Return the (X, Y) coordinate for the center point of the cell that contains the specified text.  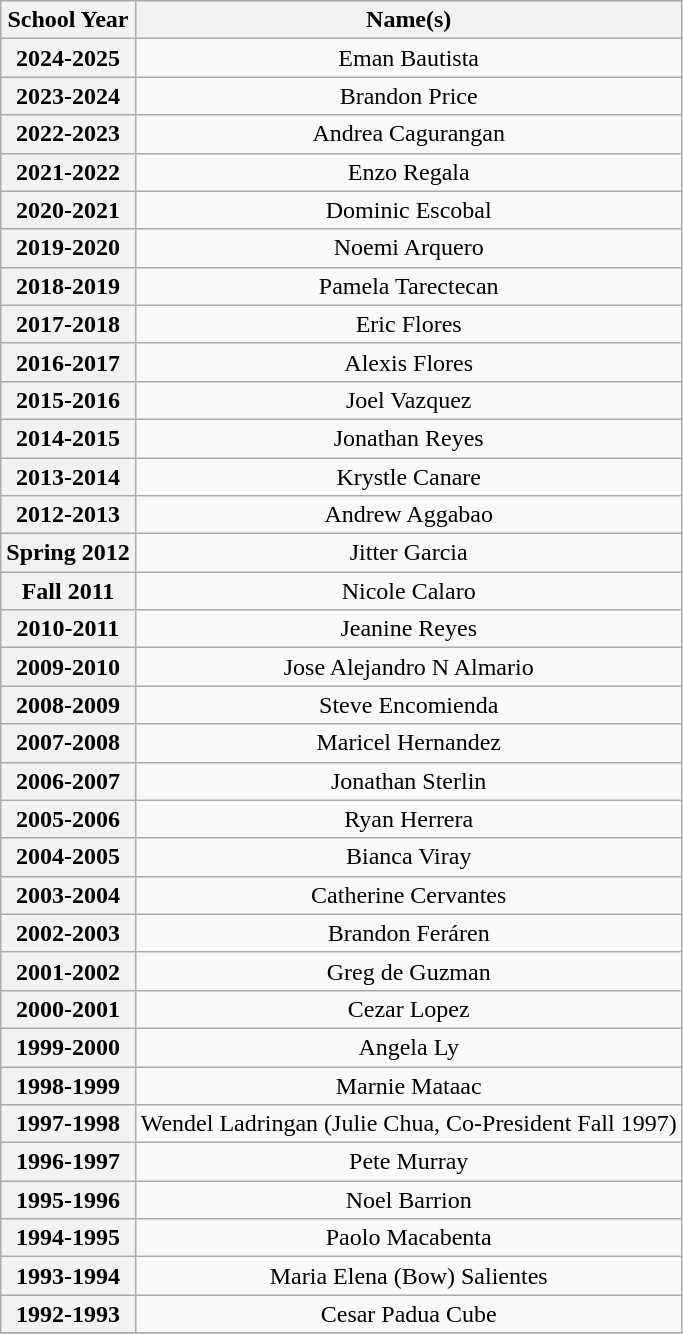
Joel Vazquez (408, 400)
Greg de Guzman (408, 971)
Dominic Escobal (408, 210)
1998-1999 (68, 1085)
2006-2007 (68, 781)
1997-1998 (68, 1124)
2009-2010 (68, 667)
2015-2016 (68, 400)
Fall 2011 (68, 591)
2016-2017 (68, 362)
Alexis Flores (408, 362)
Catherine Cervantes (408, 895)
2017-2018 (68, 324)
2007-2008 (68, 743)
1992-1993 (68, 1314)
1994-1995 (68, 1238)
Spring 2012 (68, 553)
2022-2023 (68, 134)
Enzo Regala (408, 172)
2021-2022 (68, 172)
Cezar Lopez (408, 1009)
School Year (68, 20)
2001-2002 (68, 971)
Noel Barrion (408, 1200)
Name(s) (408, 20)
2012-2013 (68, 515)
Pete Murray (408, 1162)
2024-2025 (68, 58)
Brandon Feráren (408, 933)
Maricel Hernandez (408, 743)
Pamela Tarectecan (408, 286)
Ryan Herrera (408, 819)
2010-2011 (68, 629)
Jose Alejandro N Almario (408, 667)
Nicole Calaro (408, 591)
Cesar Padua Cube (408, 1314)
Angela Ly (408, 1047)
2005-2006 (68, 819)
Jonathan Reyes (408, 438)
Bianca Viray (408, 857)
Paolo Macabenta (408, 1238)
Maria Elena (Bow) Salientes (408, 1276)
Eman Bautista (408, 58)
2014-2015 (68, 438)
Brandon Price (408, 96)
Jitter Garcia (408, 553)
Steve Encomienda (408, 705)
1995-1996 (68, 1200)
Andrew Aggabao (408, 515)
Jonathan Sterlin (408, 781)
2008-2009 (68, 705)
Andrea Cagurangan (408, 134)
1993-1994 (68, 1276)
Wendel Ladringan (Julie Chua, Co-President Fall 1997) (408, 1124)
Krystle Canare (408, 477)
2004-2005 (68, 857)
Noemi Arquero (408, 248)
2018-2019 (68, 286)
1999-2000 (68, 1047)
Marnie Mataac (408, 1085)
2020-2021 (68, 210)
2023-2024 (68, 96)
2002-2003 (68, 933)
Eric Flores (408, 324)
1996-1997 (68, 1162)
2003-2004 (68, 895)
2000-2001 (68, 1009)
2013-2014 (68, 477)
Jeanine Reyes (408, 629)
2019-2020 (68, 248)
